Pinpoint the cell where the given text exists, returning its [x, y] midpoint coordinate. 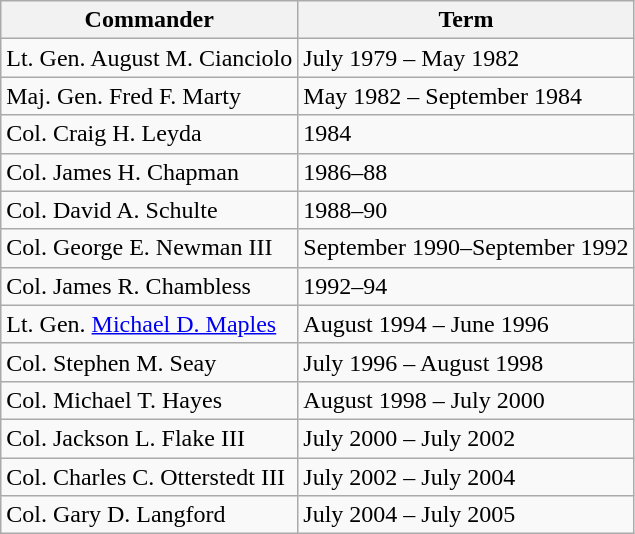
1988–90 [466, 210]
Col. James R. Chambless [150, 286]
Col. Craig H. Leyda [150, 134]
Col. Jackson L. Flake III [150, 438]
Term [466, 20]
May 1982 – September 1984 [466, 96]
August 1998 – July 2000 [466, 400]
Col. George E. Newman III [150, 248]
Lt. Gen. Michael D. Maples [150, 324]
1986–88 [466, 172]
Col. Stephen M. Seay [150, 362]
Col. Charles C. Otterstedt III [150, 477]
Col. David A. Schulte [150, 210]
July 2000 – July 2002 [466, 438]
September 1990–September 1992 [466, 248]
1992–94 [466, 286]
July 1996 – August 1998 [466, 362]
July 1979 – May 1982 [466, 58]
Col. Gary D. Langford [150, 515]
Col. James H. Chapman [150, 172]
July 2002 – July 2004 [466, 477]
Maj. Gen. Fred F. Marty [150, 96]
1984 [466, 134]
Col. Michael T. Hayes [150, 400]
July 2004 – July 2005 [466, 515]
Lt. Gen. August M. Cianciolo [150, 58]
Commander [150, 20]
August 1994 – June 1996 [466, 324]
